Search for the cell housing the specified text and yield its [x, y] center coordinate. 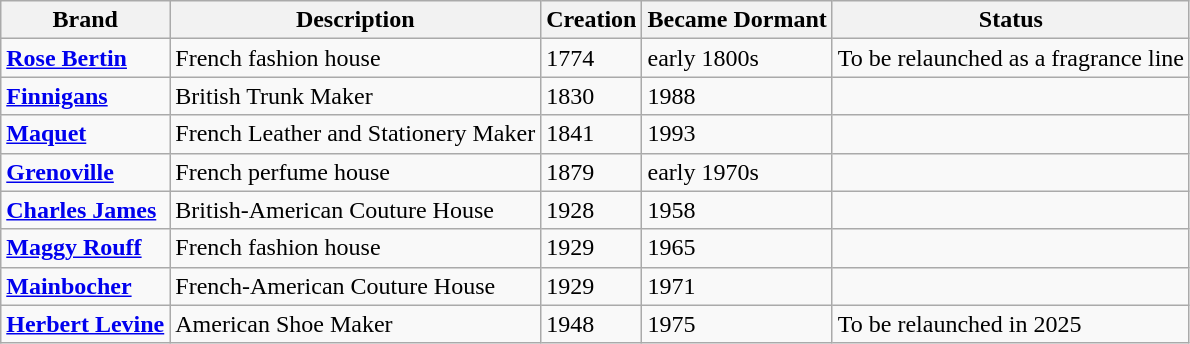
Charles James [86, 210]
1993 [737, 134]
Brand [86, 20]
1774 [592, 58]
1975 [737, 324]
Status [1010, 20]
1971 [737, 286]
1948 [592, 324]
To be relaunched in 2025 [1010, 324]
French perfume house [356, 172]
British Trunk Maker [356, 96]
Mainbocher [86, 286]
To be relaunched as a fragrance line [1010, 58]
Finnigans [86, 96]
Creation [592, 20]
1958 [737, 210]
Became Dormant [737, 20]
1830 [592, 96]
Herbert Levine [86, 324]
1988 [737, 96]
British-American Couture House [356, 210]
American Shoe Maker [356, 324]
Maggy Rouff [86, 248]
French-American Couture House [356, 286]
Maquet [86, 134]
1879 [592, 172]
1841 [592, 134]
1965 [737, 248]
early 1800s [737, 58]
Rose Bertin [86, 58]
early 1970s [737, 172]
1928 [592, 210]
Grenoville [86, 172]
French Leather and Stationery Maker [356, 134]
Description [356, 20]
